Detect which cell encompasses the target text, then output its [x, y] center coordinate. 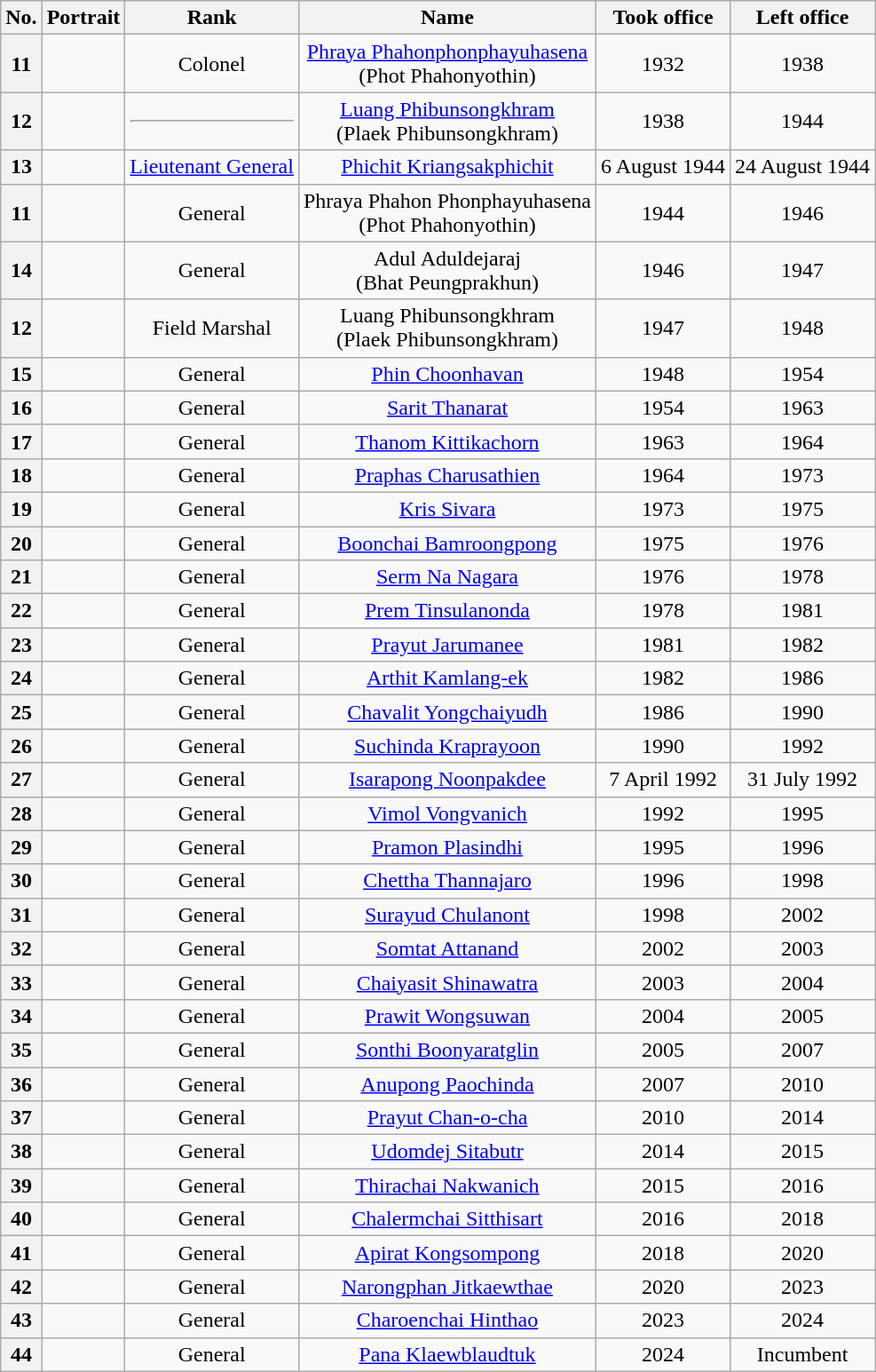
Arthit Kamlang-ek [447, 678]
Sarit Thanarat [447, 408]
14 [21, 270]
7 April 1992 [662, 780]
Isarapong Noonpakdee [447, 780]
Narongphan Jitkaewthae [447, 1287]
20 [21, 543]
Prayut Jarumanee [447, 645]
31 July 1992 [802, 780]
Prayut Chan-o-cha [447, 1118]
Prem Tinsulanonda [447, 611]
Field Marshal [212, 329]
37 [21, 1118]
Rank [212, 18]
17 [21, 441]
Vimol Vongvanich [447, 813]
Kris Sivara [447, 509]
Sonthi Boonyaratglin [447, 1050]
Incumbent [802, 1354]
Chavalit Yongchaiyudh [447, 712]
30 [21, 881]
24 [21, 678]
27 [21, 780]
43 [21, 1320]
33 [21, 982]
Prawit Wongsuwan [447, 1016]
25 [21, 712]
Pana Klaewblaudtuk [447, 1354]
Phichit Kriangsakphichit [447, 167]
44 [21, 1354]
Serm Na Nagara [447, 577]
24 August 1944 [802, 167]
Took office [662, 18]
40 [21, 1219]
Adul Aduldejaraj(Bhat Peungprakhun) [447, 270]
34 [21, 1016]
Anupong Paochinda [447, 1084]
15 [21, 374]
Pramon Plasindhi [447, 847]
Left office [802, 18]
Phraya Phahonphonphayuhasena(Phot Phahonyothin) [447, 64]
Surayud Chulanont [447, 915]
Lieutenant General [212, 167]
Udomdej Sitabutr [447, 1152]
32 [21, 948]
21 [21, 577]
No. [21, 18]
29 [21, 847]
31 [21, 915]
36 [21, 1084]
16 [21, 408]
Chettha Thannajaro [447, 881]
26 [21, 746]
Chaiyasit Shinawatra [447, 982]
Praphas Charusathien [447, 475]
23 [21, 645]
Apirat Kongsompong [447, 1253]
Portrait [83, 18]
Name [447, 18]
Phraya Phahon Phonphayuhasena(Phot Phahonyothin) [447, 213]
Boonchai Bamroongpong [447, 543]
22 [21, 611]
Charoenchai Hinthao [447, 1320]
13 [21, 167]
Suchinda Kraprayoon [447, 746]
28 [21, 813]
42 [21, 1287]
1932 [662, 64]
38 [21, 1152]
Colonel [212, 64]
35 [21, 1050]
6 August 1944 [662, 167]
41 [21, 1253]
18 [21, 475]
19 [21, 509]
Somtat Attanand [447, 948]
39 [21, 1186]
Thanom Kittikachorn [447, 441]
Thirachai Nakwanich [447, 1186]
Chalermchai Sitthisart [447, 1219]
Phin Choonhavan [447, 374]
